Pinpoint the cell where the given text exists, returning its (x, y) midpoint coordinate. 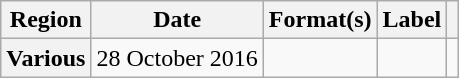
28 October 2016 (177, 58)
Format(s) (320, 20)
Date (177, 20)
Label (412, 20)
Various (46, 58)
Region (46, 20)
